Pinpoint the cell where the given text exists, returning its (x, y) midpoint coordinate. 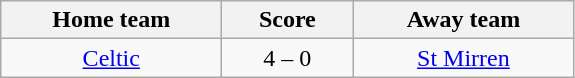
Celtic (112, 58)
4 – 0 (288, 58)
Away team (464, 20)
St Mirren (464, 58)
Home team (112, 20)
Score (288, 20)
